Locate the cell with the specified text and output its (X, Y) center coordinate. 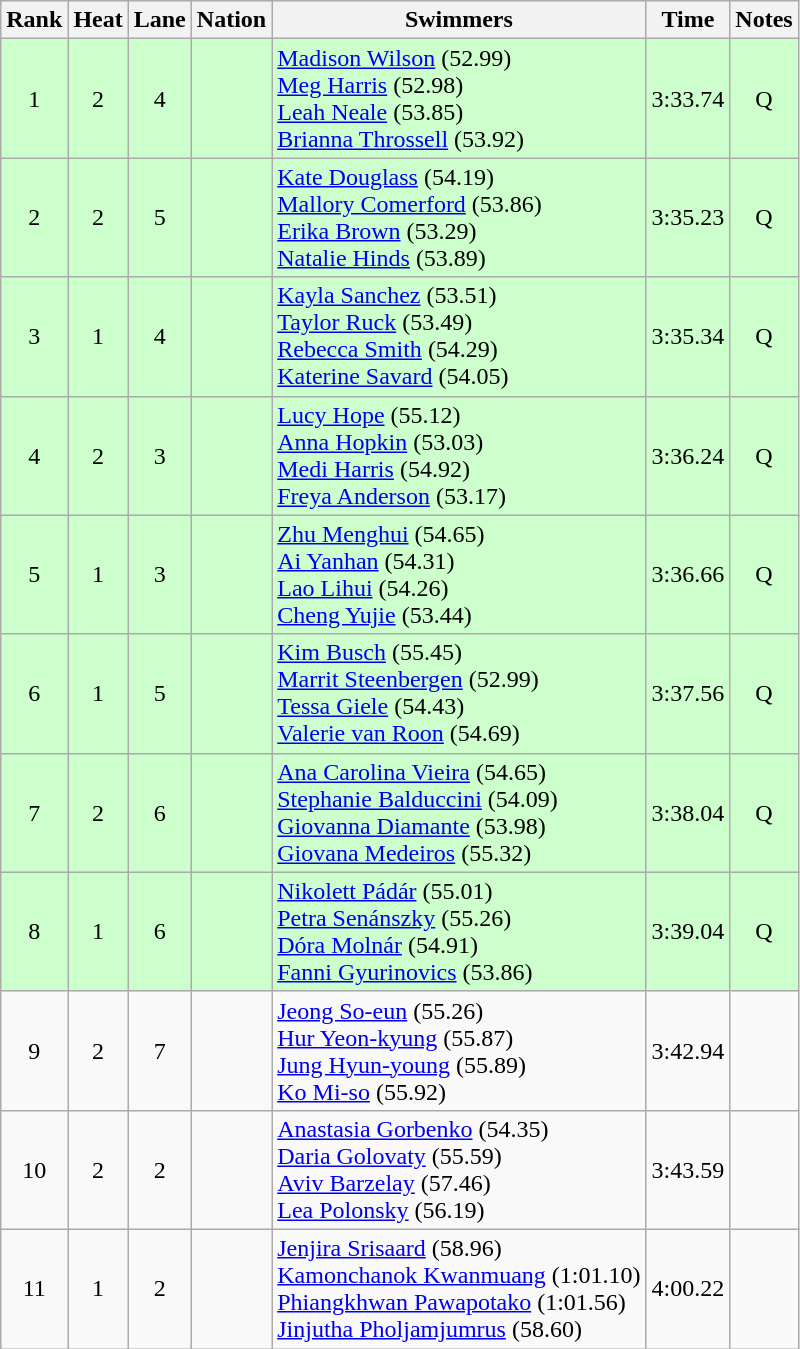
Zhu Menghui (54.65)Ai Yanhan (54.31)Lao Lihui (54.26)Cheng Yujie (53.44) (459, 574)
3:35.23 (688, 218)
8 (34, 932)
3:39.04 (688, 932)
Swimmers (459, 20)
10 (34, 1170)
3:42.94 (688, 1050)
Notes (764, 20)
Heat (98, 20)
3:38.04 (688, 812)
9 (34, 1050)
3:37.56 (688, 694)
Nation (231, 20)
Lane (160, 20)
Kayla Sanchez (53.51)Taylor Ruck (53.49)Rebecca Smith (54.29)Katerine Savard (54.05) (459, 336)
11 (34, 1288)
Jeong So-eun (55.26)Hur Yeon-kyung (55.87)Jung Hyun-young (55.89)Ko Mi-so (55.92) (459, 1050)
Jenjira Srisaard (58.96)Kamonchanok Kwanmuang (1:01.10)Phiangkhwan Pawapotako (1:01.56)Jinjutha Pholjamjumrus (58.60) (459, 1288)
Ana Carolina Vieira (54.65)Stephanie Balduccini (54.09)Giovanna Diamante (53.98)Giovana Medeiros (55.32) (459, 812)
Madison Wilson (52.99)Meg Harris (52.98)Leah Neale (53.85)Brianna Throssell (53.92) (459, 98)
Kate Douglass (54.19)Mallory Comerford (53.86)Erika Brown (53.29)Natalie Hinds (53.89) (459, 218)
Lucy Hope (55.12)Anna Hopkin (53.03)Medi Harris (54.92)Freya Anderson (53.17) (459, 456)
4:00.22 (688, 1288)
Rank (34, 20)
3:36.24 (688, 456)
3:43.59 (688, 1170)
3:36.66 (688, 574)
Nikolett Pádár (55.01)Petra Senánszky (55.26)Dóra Molnár (54.91)Fanni Gyurinovics (53.86) (459, 932)
3:35.34 (688, 336)
3:33.74 (688, 98)
Time (688, 20)
Anastasia Gorbenko (54.35)Daria Golovaty (55.59)Aviv Barzelay (57.46)Lea Polonsky (56.19) (459, 1170)
Kim Busch (55.45)Marrit Steenbergen (52.99)Tessa Giele (54.43)Valerie van Roon (54.69) (459, 694)
